Pinpoint the cell where the given text exists, returning its [x, y] midpoint coordinate. 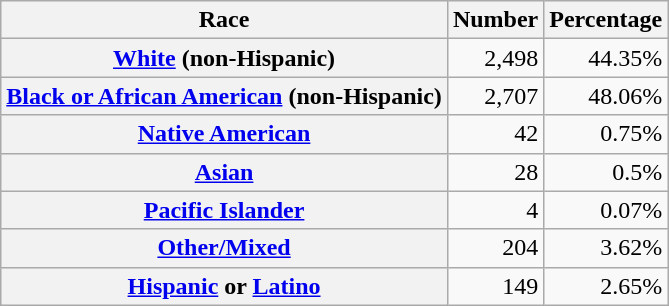
Race [224, 20]
Pacific Islander [224, 210]
4 [495, 210]
White (non-Hispanic) [224, 58]
42 [495, 134]
Asian [224, 172]
2.65% [606, 286]
Number [495, 20]
48.06% [606, 96]
2,498 [495, 58]
Black or African American (non-Hispanic) [224, 96]
0.07% [606, 210]
28 [495, 172]
149 [495, 286]
2,707 [495, 96]
Hispanic or Latino [224, 286]
0.5% [606, 172]
Native American [224, 134]
Percentage [606, 20]
0.75% [606, 134]
3.62% [606, 248]
204 [495, 248]
44.35% [606, 58]
Other/Mixed [224, 248]
